Locate the cell with the specified text and output its [x, y] center coordinate. 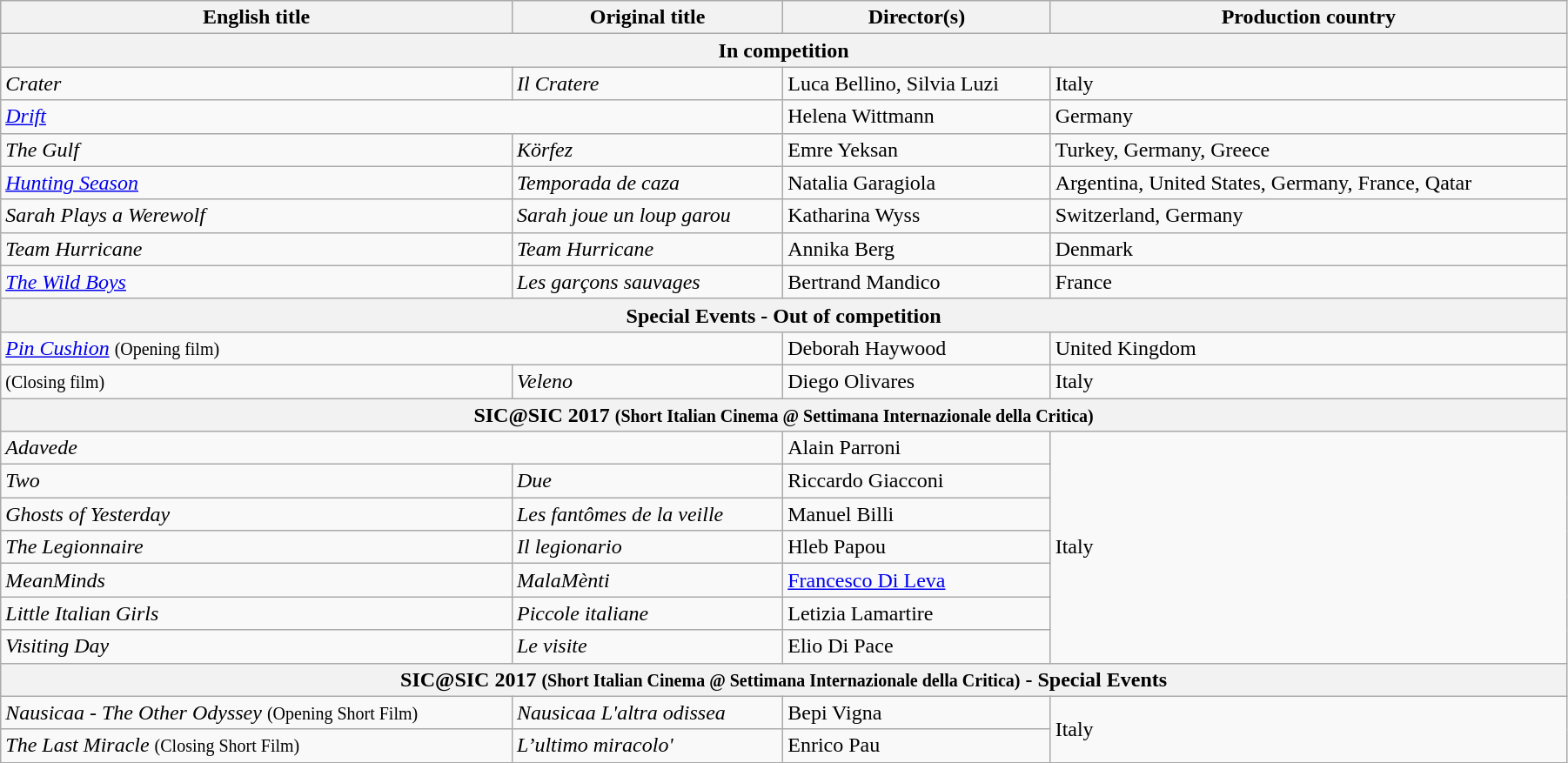
MalaMènti [647, 580]
Deborah Haywood [917, 348]
Hleb Papou [917, 547]
Crater [257, 84]
Temporada de caza [647, 183]
Les garçons sauvages [647, 282]
Bepi Vigna [917, 713]
Production country [1309, 17]
Germany [1309, 117]
Elio Di Pace [917, 646]
Original title [647, 17]
The Gulf [257, 150]
(Closing film) [257, 381]
Veleno [647, 381]
Luca Bellino, Silvia Luzi [917, 84]
Manuel Billi [917, 514]
The Wild Boys [257, 282]
Helena Wittmann [917, 117]
France [1309, 282]
The Last Miracle (Closing Short Film) [257, 746]
Emre Yeksan [917, 150]
SIC@SIC 2017 (Short Italian Cinema @ Settimana Internazionale della Critica) [784, 415]
Adavede [392, 448]
In competition [784, 50]
Les fantômes de la veille [647, 514]
Argentina, United States, Germany, France, Qatar [1309, 183]
Director(s) [917, 17]
Alain Parroni [917, 448]
Il Cratere [647, 84]
Special Events - Out of competition [784, 315]
Pin Cushion (Opening film) [392, 348]
Switzerland, Germany [1309, 216]
English title [257, 17]
Ghosts of Yesterday [257, 514]
Due [647, 481]
Visiting Day [257, 646]
Hunting Season [257, 183]
Katharina Wyss [917, 216]
Sarah Plays a Werewolf [257, 216]
Natalia Garagiola [917, 183]
Il legionario [647, 547]
Piccole italiane [647, 613]
United Kingdom [1309, 348]
Körfez [647, 150]
Two [257, 481]
L’ultimo miracolo' [647, 746]
Diego Olivares [917, 381]
Annika Berg [917, 249]
Turkey, Germany, Greece [1309, 150]
SIC@SIC 2017 (Short Italian Cinema @ Settimana Internazionale della Critica) - Special Events [784, 679]
Francesco Di Leva [917, 580]
Nausicaa L'altra odissea [647, 713]
Drift [392, 117]
Bertrand Mandico [917, 282]
Little Italian Girls [257, 613]
Sarah joue un loup garou [647, 216]
Enrico Pau [917, 746]
MeanMinds [257, 580]
Riccardo Giacconi [917, 481]
Letizia Lamartire [917, 613]
Nausicaa - The Other Odyssey (Opening Short Film) [257, 713]
The Legionnaire [257, 547]
Le visite [647, 646]
Denmark [1309, 249]
